Return [X, Y] of the center of cell containing provided text 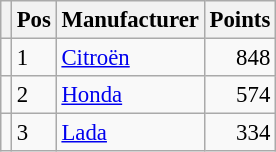
Manufacturer [130, 20]
574 [240, 95]
Pos [34, 20]
Lada [130, 133]
3 [34, 133]
Honda [130, 95]
2 [34, 95]
1 [34, 58]
Citroën [130, 58]
Points [240, 20]
848 [240, 58]
334 [240, 133]
